Extract the (X, Y) coordinate from the center of the cell holding the provided text.  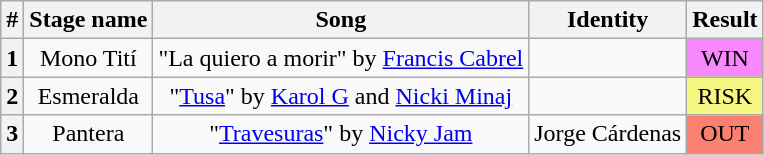
OUT (725, 134)
Stage name (88, 20)
Song (341, 20)
Pantera (88, 134)
RISK (725, 96)
WIN (725, 58)
2 (12, 96)
Jorge Cárdenas (608, 134)
Esmeralda (88, 96)
Result (725, 20)
1 (12, 58)
"Tusa" by Karol G and Nicki Minaj (341, 96)
# (12, 20)
Identity (608, 20)
Mono Tití (88, 58)
"La quiero a morir" by Francis Cabrel (341, 58)
3 (12, 134)
"Travesuras" by Nicky Jam (341, 134)
